Pinpoint the cell where the given text exists, returning its (x, y) midpoint coordinate. 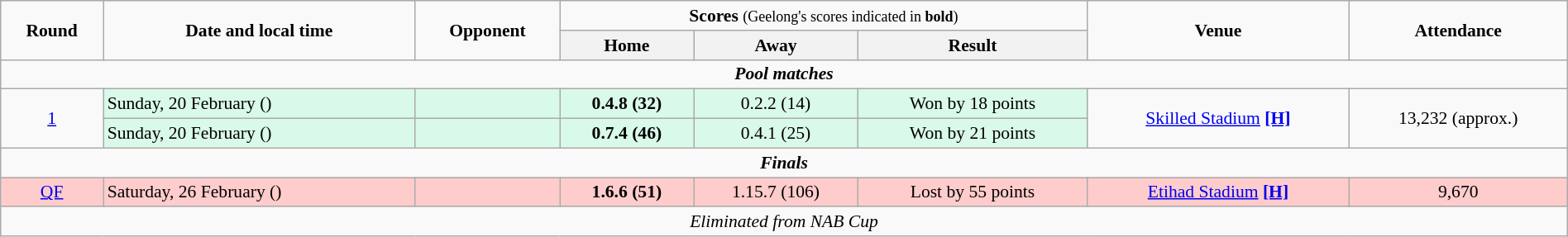
Venue (1218, 30)
Finals (784, 163)
Won by 21 points (973, 134)
0.4.1 (25) (776, 134)
Lost by 55 points (973, 192)
0.7.4 (46) (627, 134)
Scores (Geelong's scores indicated in bold) (824, 16)
QF (52, 192)
Away (776, 45)
0.4.8 (32) (627, 104)
Won by 18 points (973, 104)
1 (52, 119)
Eliminated from NAB Cup (784, 222)
9,670 (1458, 192)
1.15.7 (106) (776, 192)
Date and local time (260, 30)
Home (627, 45)
Skilled Stadium [H] (1218, 119)
Attendance (1458, 30)
Pool matches (784, 74)
Opponent (488, 30)
0.2.2 (14) (776, 104)
Saturday, 26 February () (260, 192)
Round (52, 30)
Etihad Stadium [H] (1218, 192)
1.6.6 (51) (627, 192)
Result (973, 45)
13,232 (approx.) (1458, 119)
